Locate the cell with the specified text and output its (x, y) center coordinate. 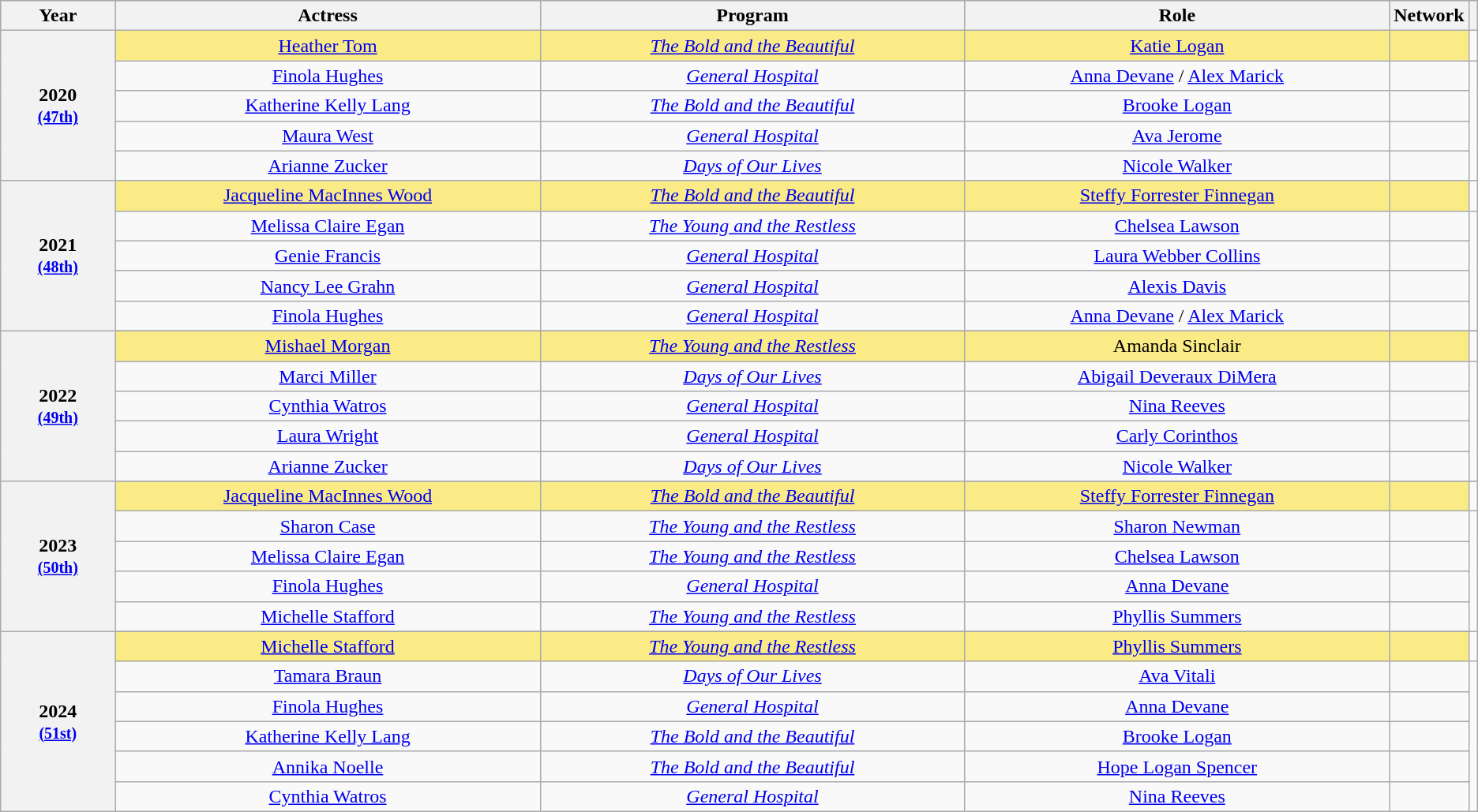
Carly Corinthos (1177, 436)
Katie Logan (1177, 46)
Heather Tom (328, 46)
Laura Wright (328, 436)
Annika Noelle (328, 766)
Mishael Morgan (328, 346)
Sharon Newman (1177, 526)
Program (752, 16)
Sharon Case (328, 526)
Role (1177, 16)
Amanda Sinclair (1177, 346)
Tamara Braun (328, 676)
Marci Miller (328, 376)
Alexis Davis (1177, 286)
Genie Francis (328, 256)
2023 (50th) (58, 556)
Maura West (328, 136)
Actress (328, 16)
2024 (51st) (58, 721)
Nancy Lee Grahn (328, 286)
Year (58, 16)
2021 (48th) (58, 256)
Network (1429, 16)
Laura Webber Collins (1177, 256)
2020 (47th) (58, 106)
Abigail Deveraux DiMera (1177, 376)
Ava Vitali (1177, 676)
Hope Logan Spencer (1177, 766)
Ava Jerome (1177, 136)
2022 (49th) (58, 406)
